From the cell containing the given text, extract its center point as (X, Y) coordinate. 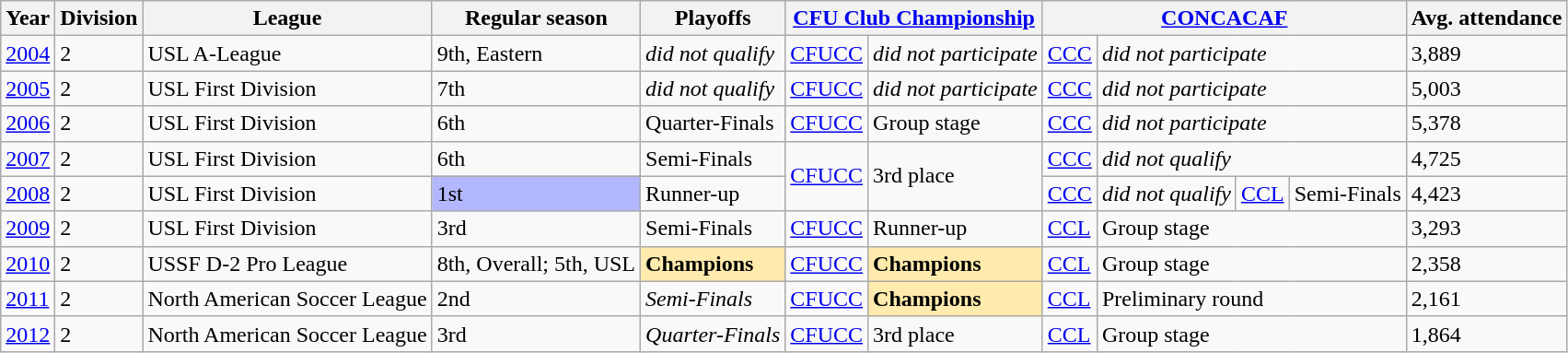
2008 (28, 194)
Avg. attendance (1486, 18)
USSF D-2 Pro League (287, 264)
5,378 (1486, 124)
5,003 (1486, 88)
2004 (28, 53)
Year (28, 18)
7th (536, 88)
2007 (28, 159)
1,864 (1486, 334)
9th, Eastern (536, 53)
2005 (28, 88)
2006 (28, 124)
USL A-League (287, 53)
CONCACAF (1225, 18)
2,161 (1486, 299)
4,423 (1486, 194)
CFU Club Championship (913, 18)
2011 (28, 299)
2009 (28, 229)
Division (99, 18)
League (287, 18)
Playoffs (713, 18)
8th, Overall; 5th, USL (536, 264)
2nd (536, 299)
3,293 (1486, 229)
4,725 (1486, 159)
Regular season (536, 18)
Preliminary round (1251, 299)
3,889 (1486, 53)
2,358 (1486, 264)
2012 (28, 334)
2010 (28, 264)
1st (536, 194)
